Find where the given text appears and provide that cell's center as (X, Y) coordinate. 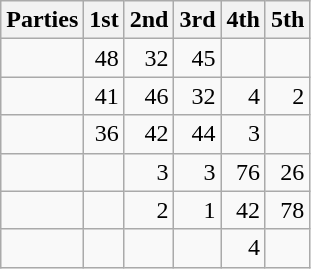
36 (104, 134)
41 (104, 96)
48 (104, 58)
76 (243, 172)
Parties (42, 20)
46 (149, 96)
1st (104, 20)
26 (287, 172)
44 (198, 134)
5th (287, 20)
2nd (149, 20)
45 (198, 58)
1 (198, 210)
4th (243, 20)
3rd (198, 20)
78 (287, 210)
